Return (x, y) of the center of cell containing provided text 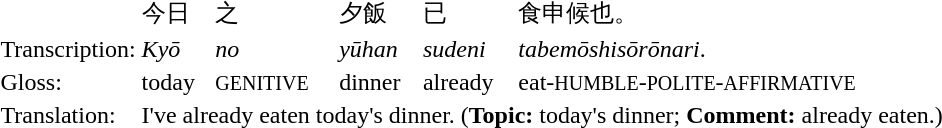
Kyō (176, 49)
already (467, 83)
GENITIVE (274, 83)
dinner (378, 83)
no (274, 49)
today (176, 83)
sudeni (467, 49)
yūhan (378, 49)
